Search for the cell housing the specified text and yield its [X, Y] center coordinate. 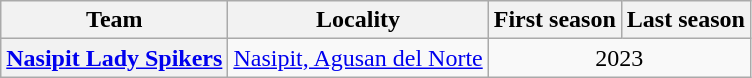
Team [114, 20]
Last season [686, 20]
2023 [619, 58]
Locality [358, 20]
Nasipit, Agusan del Norte [358, 58]
Nasipit Lady Spikers [114, 58]
First season [554, 20]
